Find where the given text appears and provide that cell's center as (x, y) coordinate. 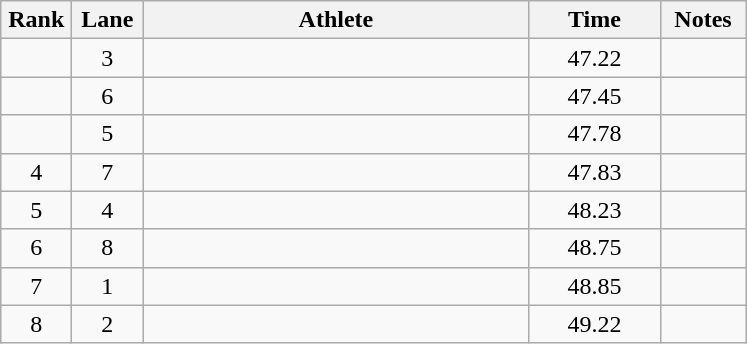
3 (108, 58)
Notes (703, 20)
Time (594, 20)
Rank (36, 20)
47.45 (594, 96)
2 (108, 324)
Lane (108, 20)
47.83 (594, 172)
48.75 (594, 248)
1 (108, 286)
48.85 (594, 286)
Athlete (336, 20)
48.23 (594, 210)
47.22 (594, 58)
47.78 (594, 134)
49.22 (594, 324)
